Identify which cell holds the provided text, then report its [X, Y] central coordinate. 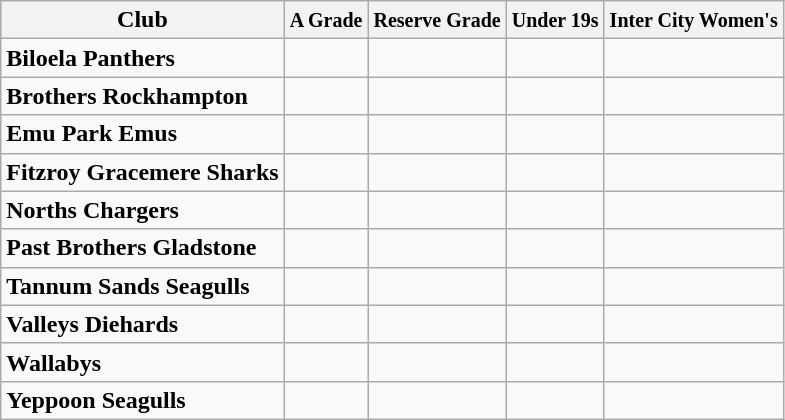
Under 19s [555, 20]
A Grade [326, 20]
Club [142, 20]
Wallabys [142, 362]
Tannum Sands Seagulls [142, 286]
Reserve Grade [437, 20]
Brothers Rockhampton [142, 96]
Biloela Panthers [142, 58]
Fitzroy Gracemere Sharks [142, 172]
Valleys Diehards [142, 324]
Yeppoon Seagulls [142, 400]
Past Brothers Gladstone [142, 248]
Inter City Women's [694, 20]
Emu Park Emus [142, 134]
Norths Chargers [142, 210]
